Identify which cell holds the provided text, then report its [x, y] central coordinate. 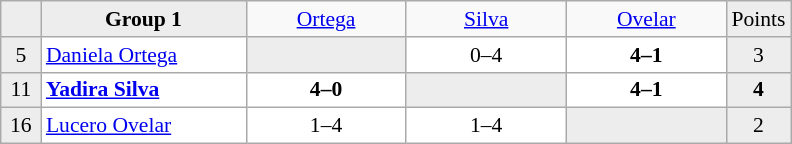
Ortega [326, 19]
Daniela Ortega [144, 55]
0–4 [486, 55]
Points [758, 19]
4 [758, 90]
2 [758, 126]
Group 1 [144, 19]
Yadira Silva [144, 90]
Ovelar [646, 19]
5 [21, 55]
Silva [486, 19]
4–0 [326, 90]
16 [21, 126]
3 [758, 55]
11 [21, 90]
Lucero Ovelar [144, 126]
